Search for the cell housing the specified text and yield its [x, y] center coordinate. 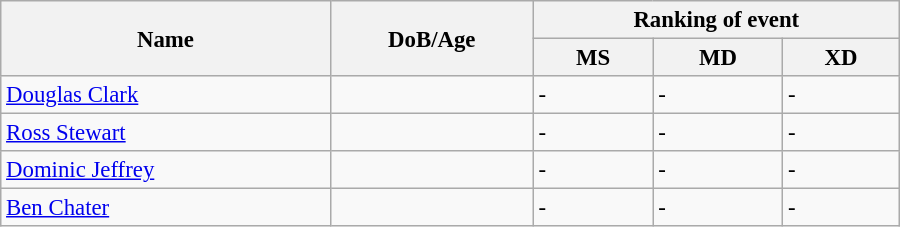
DoB/Age [432, 38]
Dominic Jeffrey [166, 170]
Ben Chater [166, 208]
MS [593, 58]
Douglas Clark [166, 95]
Ranking of event [716, 20]
MD [718, 58]
Ross Stewart [166, 133]
XD [841, 58]
Name [166, 38]
